Detect which cell encompasses the target text, then output its [x, y] center coordinate. 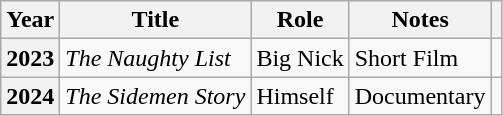
2023 [30, 58]
Role [300, 20]
The Sidemen Story [156, 96]
Documentary [420, 96]
Notes [420, 20]
Short Film [420, 58]
Himself [300, 96]
Title [156, 20]
Year [30, 20]
The Naughty List [156, 58]
Big Nick [300, 58]
2024 [30, 96]
